Determine the [x, y] coordinate at the center of the cell enclosing the given text.  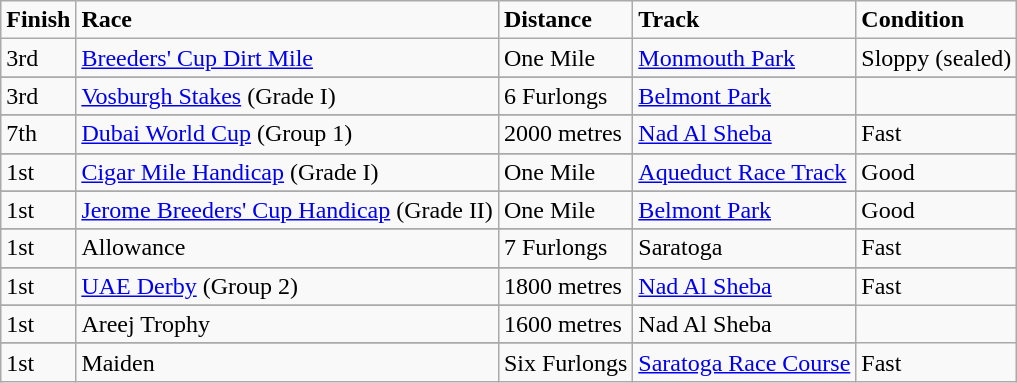
Vosburgh Stakes (Grade I) [288, 96]
Distance [565, 20]
Six Furlongs [565, 362]
Cigar Mile Handicap (Grade I) [288, 172]
Condition [936, 20]
1800 metres [565, 286]
Aqueduct Race Track [744, 172]
6 Furlongs [565, 96]
Jerome Breeders' Cup Handicap (Grade II) [288, 210]
UAE Derby (Group 2) [288, 286]
7 Furlongs [565, 248]
Saratoga [744, 248]
Allowance [288, 248]
Breeders' Cup Dirt Mile [288, 58]
Saratoga Race Course [744, 362]
Dubai World Cup (Group 1) [288, 134]
Maiden [288, 362]
Finish [38, 20]
1600 metres [565, 324]
Areej Trophy [288, 324]
Sloppy (sealed) [936, 58]
Race [288, 20]
7th [38, 134]
2000 metres [565, 134]
Monmouth Park [744, 58]
Track [744, 20]
